Find where the given text appears and provide that cell's center as (x, y) coordinate. 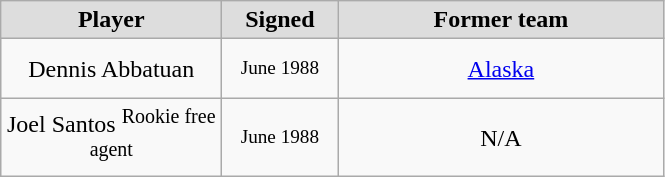
N/A (501, 138)
Signed (280, 20)
Alaska (501, 69)
Joel Santos Rookie free agent (112, 138)
Player (112, 20)
Former team (501, 20)
Dennis Abbatuan (112, 69)
